Return the [x, y] coordinate for the center point of the cell that contains the specified text.  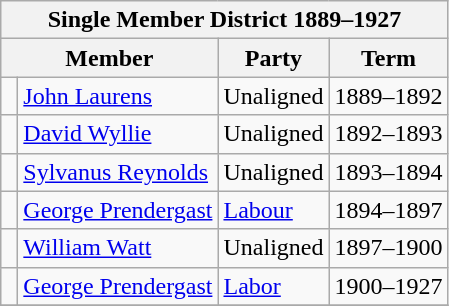
Labor [274, 286]
John Laurens [118, 96]
1897–1900 [388, 248]
1893–1894 [388, 172]
Party [274, 58]
Single Member District 1889–1927 [224, 20]
1892–1893 [388, 134]
1900–1927 [388, 286]
Labour [274, 210]
1889–1892 [388, 96]
1894–1897 [388, 210]
Member [110, 58]
Term [388, 58]
Sylvanus Reynolds [118, 172]
William Watt [118, 248]
David Wyllie [118, 134]
